Scan for the cell matching the given text and deliver its (x, y) coordinate at center. 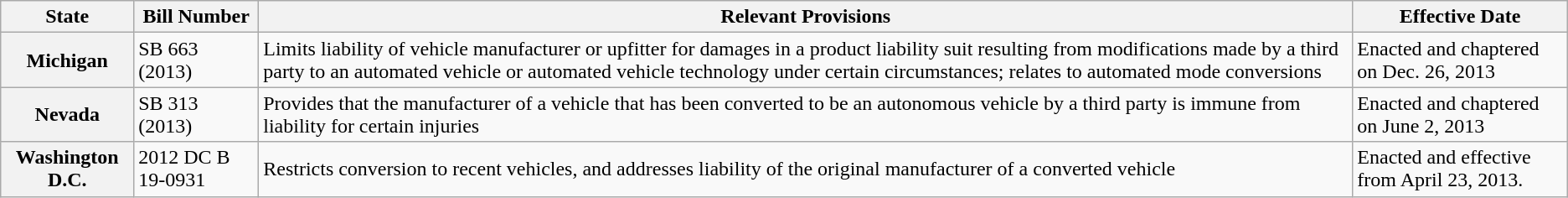
Restricts conversion to recent vehicles, and addresses liability of the original manufacturer of a converted vehicle (806, 169)
Enacted and chaptered on June 2, 2013 (1460, 114)
Enacted and chaptered on Dec. 26, 2013 (1460, 60)
Washington D.C. (67, 169)
Relevant Provisions (806, 17)
State (67, 17)
SB 313 (2013) (196, 114)
Michigan (67, 60)
Bill Number (196, 17)
Enacted and effective from April 23, 2013. (1460, 169)
Nevada (67, 114)
2012 DC B 19-0931 (196, 169)
SB 663 (2013) (196, 60)
Effective Date (1460, 17)
